Scan for the cell matching the given text and deliver its [x, y] coordinate at center. 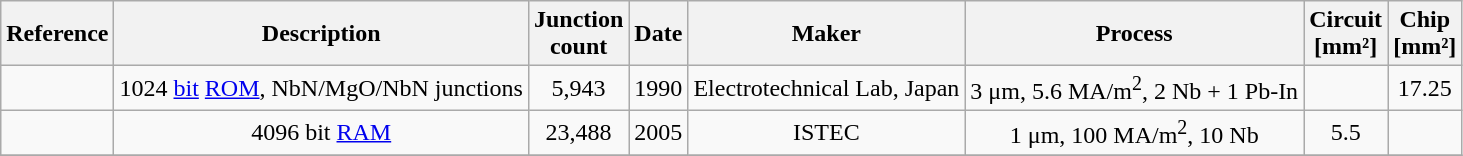
1990 [658, 88]
Date [658, 34]
Electrotechnical Lab, Japan [826, 88]
1024 bit ROM, NbN/MgO/NbN junctions [321, 88]
ISTEC [826, 132]
4096 bit RAM [321, 132]
Maker [826, 34]
Description [321, 34]
Reference [58, 34]
Process [1134, 34]
Circuit[mm²] [1346, 34]
3 μm, 5.6 MA/m2, 2 Nb + 1 Pb-In [1134, 88]
5,943 [578, 88]
Chip[mm²] [1425, 34]
Junctioncount [578, 34]
1 μm, 100 MA/m2, 10 Nb [1134, 132]
23,488 [578, 132]
5.5 [1346, 132]
17.25 [1425, 88]
2005 [658, 132]
